Provide the [x, y] coordinate of the cell's center where the given text is located.  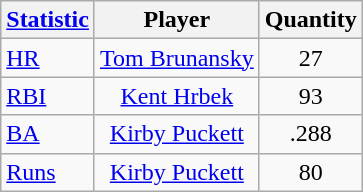
Runs [48, 172]
BA [48, 134]
Tom Brunansky [176, 58]
Statistic [48, 20]
93 [310, 96]
Quantity [310, 20]
80 [310, 172]
RBI [48, 96]
Player [176, 20]
27 [310, 58]
.288 [310, 134]
Kent Hrbek [176, 96]
HR [48, 58]
